From the cell containing the given text, extract its center point as [X, Y] coordinate. 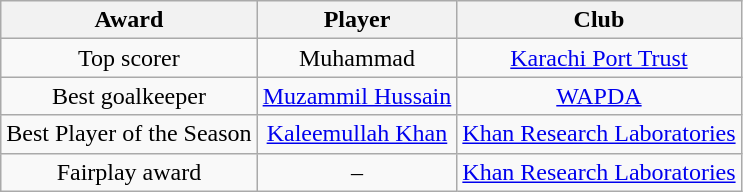
Muhammad [357, 58]
Best goalkeeper [129, 96]
Club [599, 20]
Fairplay award [129, 172]
Award [129, 20]
– [357, 172]
Muzammil Hussain [357, 96]
Best Player of the Season [129, 134]
Kaleemullah Khan [357, 134]
Top scorer [129, 58]
WAPDA [599, 96]
Karachi Port Trust [599, 58]
Player [357, 20]
